Detect which cell encompasses the target text, then output its [x, y] center coordinate. 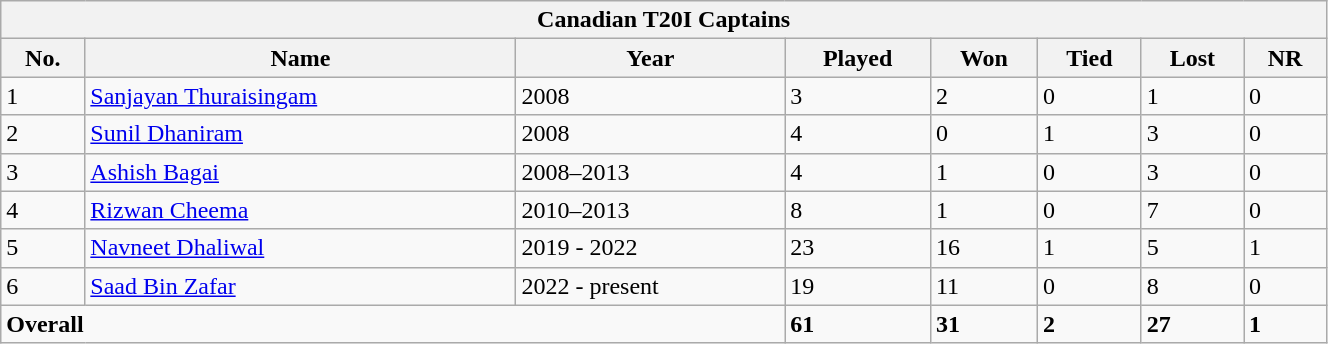
23 [858, 248]
Sanjayan Thuraisingam [300, 96]
Saad Bin Zafar [300, 286]
16 [984, 248]
Year [650, 58]
31 [984, 324]
61 [858, 324]
Canadian T20I Captains [664, 20]
2010–2013 [650, 210]
2008–2013 [650, 172]
2019 - 2022 [650, 248]
6 [43, 286]
Sunil Dhaniram [300, 134]
27 [1192, 324]
19 [858, 286]
No. [43, 58]
Lost [1192, 58]
Rizwan Cheema [300, 210]
Overall [393, 324]
Played [858, 58]
11 [984, 286]
Won [984, 58]
7 [1192, 210]
NR [1286, 58]
Tied [1089, 58]
Name [300, 58]
Ashish Bagai [300, 172]
2022 - present [650, 286]
Navneet Dhaliwal [300, 248]
